Output the [X, Y] coordinate of the center of the cell containing the given text.  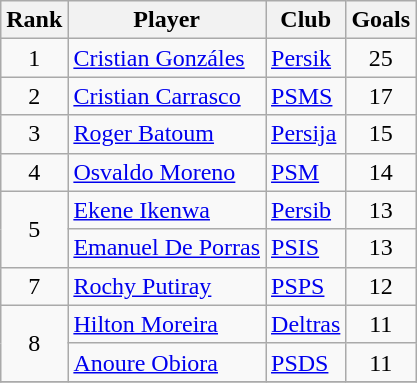
14 [381, 172]
Rochy Putiray [167, 286]
8 [34, 343]
Persib [306, 210]
5 [34, 229]
Cristian Gonzáles [167, 58]
17 [381, 96]
PSIS [306, 248]
25 [381, 58]
Hilton Moreira [167, 324]
Goals [381, 20]
15 [381, 134]
Ekene Ikenwa [167, 210]
4 [34, 172]
2 [34, 96]
Anoure Obiora [167, 362]
PSDS [306, 362]
Osvaldo Moreno [167, 172]
Roger Batoum [167, 134]
PSMS [306, 96]
Persija [306, 134]
1 [34, 58]
Emanuel De Porras [167, 248]
Rank [34, 20]
Cristian Carrasco [167, 96]
3 [34, 134]
Club [306, 20]
PSM [306, 172]
Persik [306, 58]
Player [167, 20]
PSPS [306, 286]
Deltras [306, 324]
7 [34, 286]
12 [381, 286]
